Scan for the cell matching the given text and deliver its [x, y] coordinate at center. 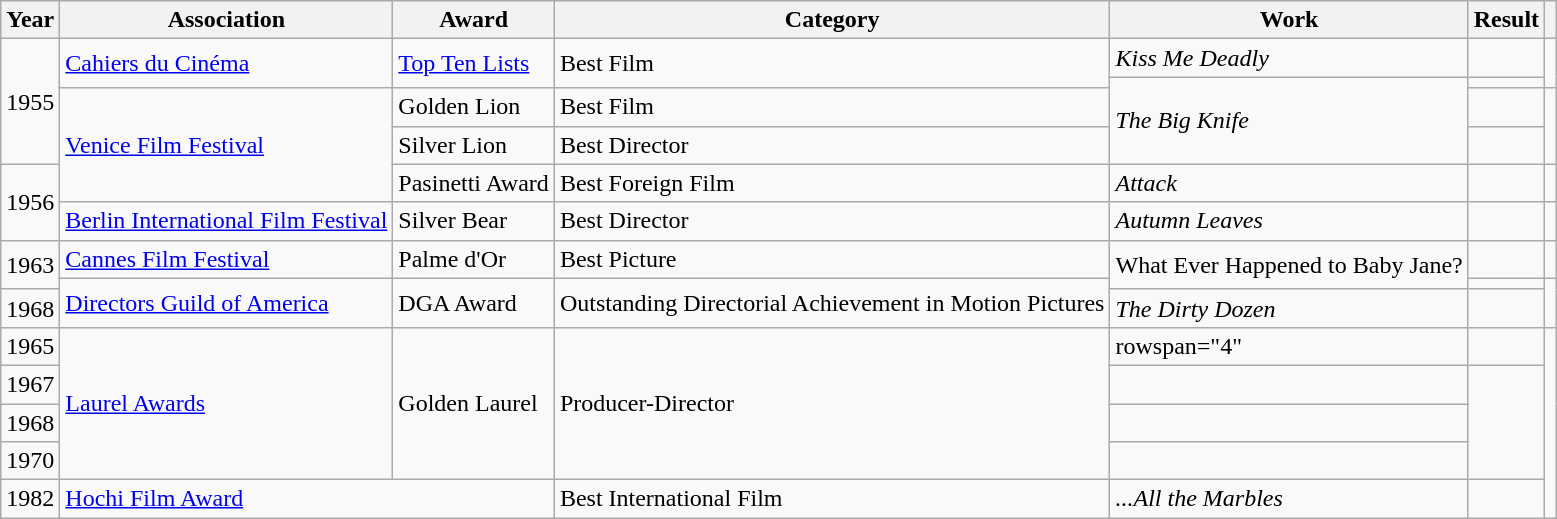
Palme d'Or [474, 259]
Award [474, 20]
Golden Lion [474, 107]
Cahiers du Cinéma [226, 64]
Attack [1289, 183]
Laurel Awards [226, 403]
Association [226, 20]
Best Foreign Film [832, 183]
Silver Bear [474, 221]
Venice Film Festival [226, 145]
Work [1289, 20]
Result [1506, 20]
1956 [30, 202]
rowspan="4" [1289, 346]
DGA Award [474, 302]
1982 [30, 499]
Golden Laurel [474, 403]
1963 [30, 264]
Hochi Film Award [308, 499]
What Ever Happened to Baby Jane? [1289, 264]
Producer-Director [832, 403]
1955 [30, 102]
Silver Lion [474, 145]
1965 [30, 346]
Pasinetti Award [474, 183]
Outstanding Directorial Achievement in Motion Pictures [832, 302]
Berlin International Film Festival [226, 221]
Kiss Me Deadly [1289, 58]
The Big Knife [1289, 120]
Autumn Leaves [1289, 221]
Best International Film [832, 499]
Best Picture [832, 259]
Category [832, 20]
The Dirty Dozen [1289, 308]
1967 [30, 384]
Year [30, 20]
1970 [30, 461]
...All the Marbles [1289, 499]
Top Ten Lists [474, 64]
Cannes Film Festival [226, 259]
Directors Guild of America [226, 302]
